Pinpoint the cell where the given text exists, returning its [X, Y] midpoint coordinate. 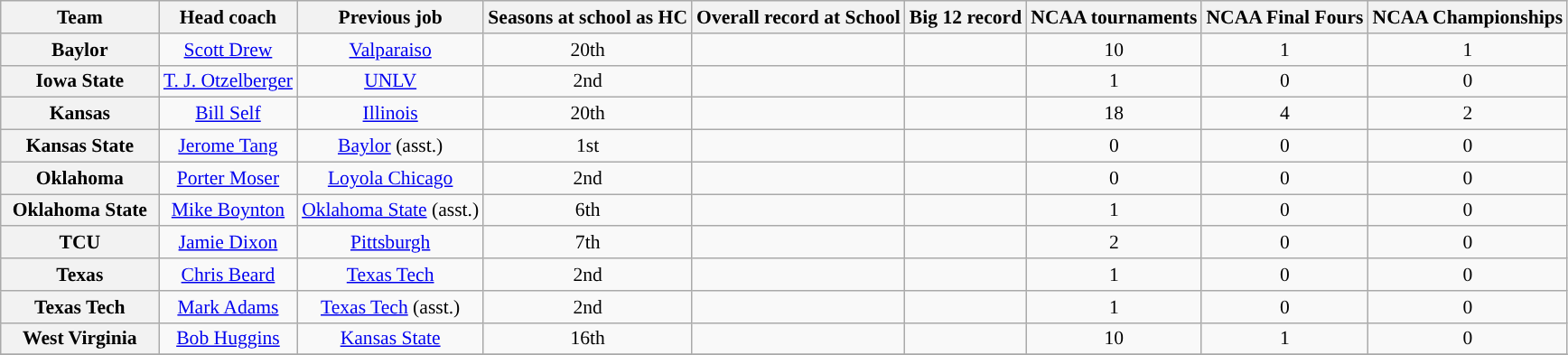
Overall record at School [798, 17]
18 [1114, 114]
Mark Adams [228, 307]
1st [587, 146]
Scott Drew [228, 50]
Loyola Chicago [390, 178]
Iowa State [79, 81]
Previous job [390, 17]
Bob Huggins [228, 339]
Team [79, 17]
Pittsburgh [390, 243]
Valparaiso [390, 50]
Seasons at school as HC [587, 17]
Baylor (asst.) [390, 146]
Texas [79, 275]
6th [587, 210]
4 [1284, 114]
NCAA Final Fours [1284, 17]
Chris Beard [228, 275]
TCU [79, 243]
NCAA tournaments [1114, 17]
Baylor [79, 50]
T. J. Otzelberger [228, 81]
Oklahoma [79, 178]
Oklahoma State (asst.) [390, 210]
Jamie Dixon [228, 243]
Big 12 record [966, 17]
7th [587, 243]
Kansas [79, 114]
Head coach [228, 17]
16th [587, 339]
NCAA Championships [1467, 17]
Mike Boynton [228, 210]
Jerome Tang [228, 146]
West Virginia [79, 339]
Illinois [390, 114]
Oklahoma State [79, 210]
UNLV [390, 81]
Bill Self [228, 114]
Porter Moser [228, 178]
Texas Tech (asst.) [390, 307]
